Provide the (x, y) coordinate of the cell's center where the given text is located.  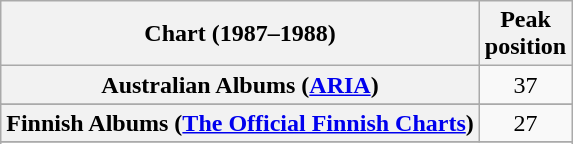
Peakposition (525, 34)
Australian Albums (ARIA) (240, 85)
Finnish Albums (The Official Finnish Charts) (240, 123)
27 (525, 123)
37 (525, 85)
Chart (1987–1988) (240, 34)
